Scan for the cell matching the given text and deliver its [X, Y] coordinate at center. 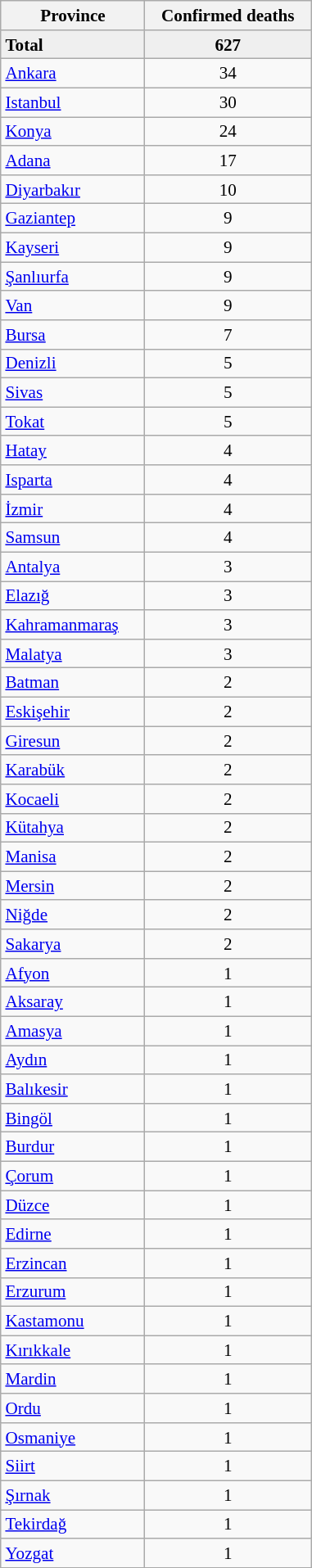
Kahramanmaraş [72, 624]
Kayseri [72, 247]
Konya [72, 131]
Van [72, 305]
Bursa [72, 334]
Kocaeli [72, 799]
Bingöl [72, 1117]
Tokat [72, 421]
Isparta [72, 480]
Amasya [72, 1030]
Aksaray [72, 1002]
Edirne [72, 1233]
Manisa [72, 856]
Kastamonu [72, 1322]
Osmaniye [72, 1436]
Sivas [72, 393]
Gaziantep [72, 218]
İzmir [72, 508]
Elazığ [72, 596]
Şanlıurfa [72, 277]
Batman [72, 683]
Confirmed deaths [228, 15]
Yozgat [72, 1552]
Adana [72, 160]
Erzurum [72, 1292]
Karabük [72, 770]
Tekirdağ [72, 1525]
Siirt [72, 1466]
24 [228, 131]
Balıkesir [72, 1089]
Aydın [72, 1060]
Denizli [72, 364]
Malatya [72, 653]
627 [228, 44]
Erzincan [72, 1263]
Şırnak [72, 1495]
Ankara [72, 74]
Total [72, 44]
Mersin [72, 886]
Istanbul [72, 102]
Mardin [72, 1379]
17 [228, 160]
Afyon [72, 973]
10 [228, 188]
30 [228, 102]
34 [228, 74]
7 [228, 334]
Eskişehir [72, 711]
Antalya [72, 567]
Province [72, 15]
Samsun [72, 537]
Ordu [72, 1408]
Diyarbakır [72, 188]
Kırıkkale [72, 1349]
Burdur [72, 1146]
Sakarya [72, 943]
Hatay [72, 450]
Niğde [72, 914]
Çorum [72, 1176]
Düzce [72, 1205]
Giresun [72, 740]
Kütahya [72, 827]
